Return the (X, Y) coordinate for the center point of the cell that contains the specified text.  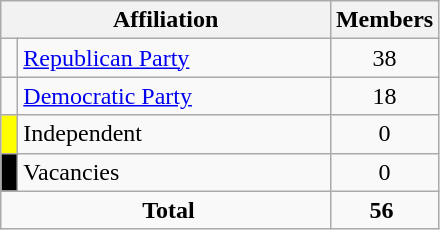
38 (384, 58)
18 (384, 96)
Vacancies (174, 172)
Affiliation (166, 20)
Members (384, 20)
Democratic Party (174, 96)
Republican Party (174, 58)
Independent (174, 134)
56 (384, 210)
Total (166, 210)
